Search for the cell housing the specified text and yield its (x, y) center coordinate. 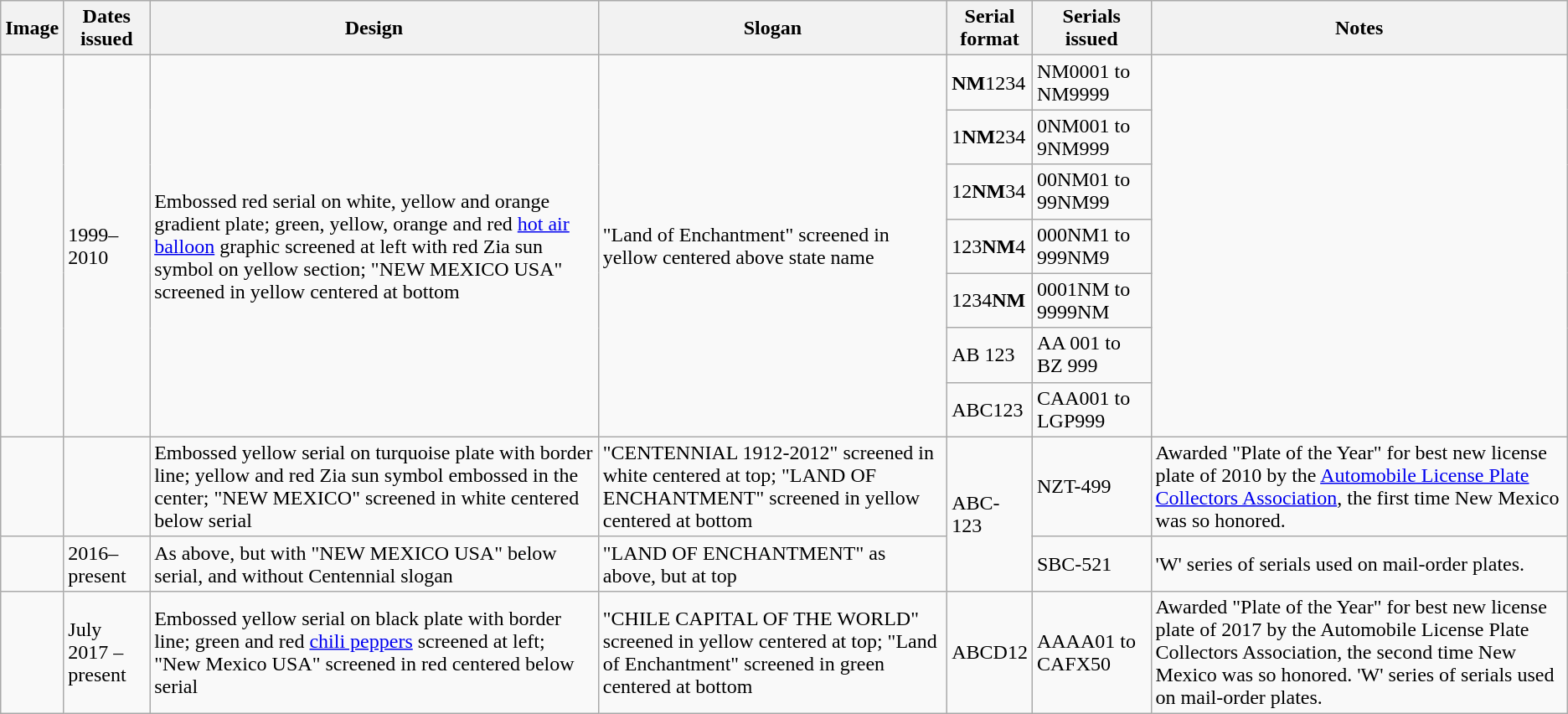
'W' series of serials used on mail-order plates. (1359, 563)
As above, but with "NEW MEXICO USA" below serial, and without Centennial slogan (374, 563)
AAAA01 to CAFX50 (1091, 652)
Dates issued (107, 28)
SBC-521 (1091, 563)
"Land of Enchantment" screened in yellow centered above state name (772, 246)
1234NM (990, 300)
NM1234 (990, 82)
NZT-499 (1091, 486)
July 2017 – present (107, 652)
ABCD12 (990, 652)
Design (374, 28)
1NM234 (990, 137)
ABC123 (990, 409)
2016–present (107, 563)
1999–2010 (107, 246)
Notes (1359, 28)
12NM34 (990, 191)
Image (32, 28)
CAA001 to LGP999 (1091, 409)
00NM01 to 99NM99 (1091, 191)
Serials issued (1091, 28)
Serial format (990, 28)
ABC-123 (990, 514)
Slogan (772, 28)
NM0001 to NM9999 (1091, 82)
"CENTENNIAL 1912-2012" screened in white centered at top; "LAND OF ENCHANTMENT" screened in yellow centered at bottom (772, 486)
000NM1 to 999NM9 (1091, 246)
AB 123 (990, 355)
"CHILE CAPITAL OF THE WORLD" screened in yellow centered at top; "Land of Enchantment" screened in green centered at bottom (772, 652)
0001NM to 9999NM (1091, 300)
AA 001 to BZ 999 (1091, 355)
0NM001 to 9NM999 (1091, 137)
123NM4 (990, 246)
"LAND OF ENCHANTMENT" as above, but at top (772, 563)
